Determine the (X, Y) coordinate at the center of the cell enclosing the given text.  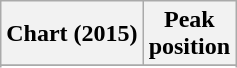
Chart (2015) (72, 34)
Peakposition (189, 34)
